Extract the [X, Y] coordinate from the center of the cell holding the provided text.  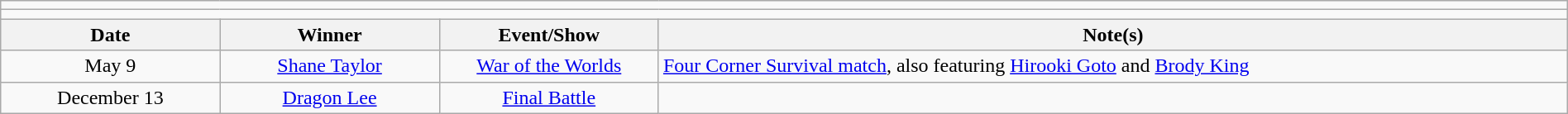
Four Corner Survival match, also featuring Hirooki Goto and Brody King [1113, 66]
Date [111, 35]
Dragon Lee [329, 97]
Note(s) [1113, 35]
War of the Worlds [549, 66]
Winner [329, 35]
Event/Show [549, 35]
Final Battle [549, 97]
May 9 [111, 66]
Shane Taylor [329, 66]
December 13 [111, 97]
